Locate the cell with the specified text and output its (X, Y) center coordinate. 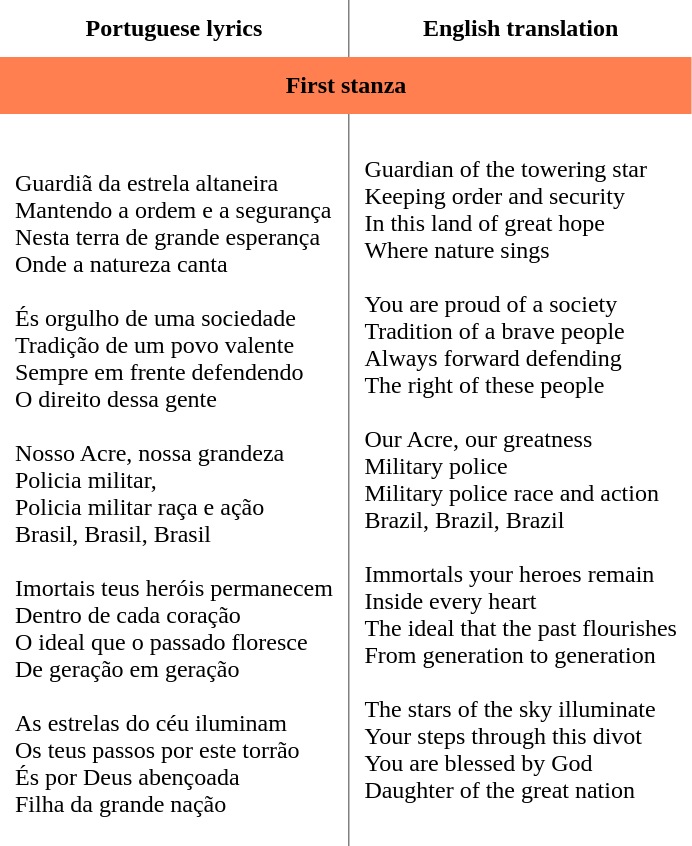
Portuguese lyrics (174, 28)
English translation (520, 28)
First stanza (346, 86)
